Return the [x, y] coordinate for the center point of the cell that contains the specified text.  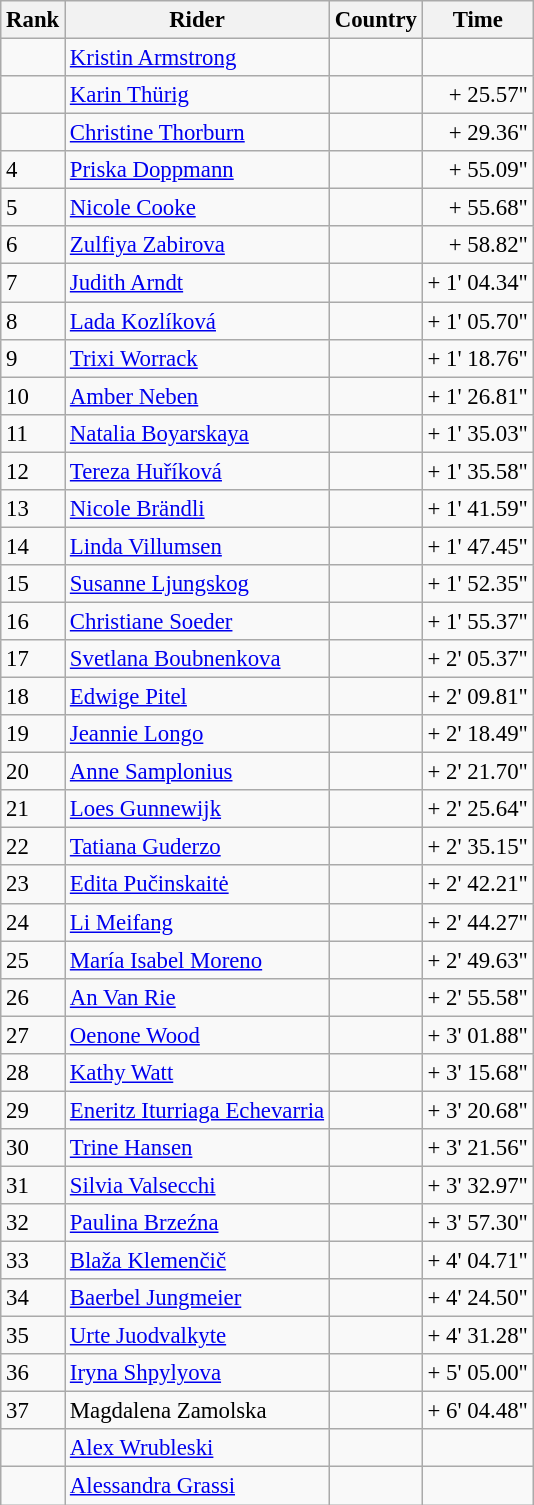
+ 2' 55.58" [478, 997]
Time [478, 20]
Edita Pučinskaitė [198, 885]
+ 1' 26.81" [478, 396]
+ 55.09" [478, 170]
+ 2' 44.27" [478, 922]
27 [33, 1035]
Karin Thürig [198, 95]
+ 2' 09.81" [478, 697]
Rider [198, 20]
9 [33, 358]
Trixi Worrack [198, 358]
Urte Juodvalkyte [198, 1336]
14 [33, 546]
6 [33, 245]
Susanne Ljungskog [198, 584]
10 [33, 396]
Kristin Armstrong [198, 58]
+ 2' 21.70" [478, 772]
+ 1' 05.70" [478, 321]
Oenone Wood [198, 1035]
35 [33, 1336]
4 [33, 170]
Natalia Boyarskaya [198, 433]
Jeannie Longo [198, 734]
+ 6' 04.48" [478, 1411]
Lada Kozlíková [198, 321]
+ 3' 57.30" [478, 1223]
Alessandra Grassi [198, 1486]
Paulina Brzeźna [198, 1223]
19 [33, 734]
Blaža Klemenčič [198, 1261]
+ 3' 20.68" [478, 1110]
17 [33, 659]
13 [33, 509]
Iryna Shpylyova [198, 1373]
Zulfiya Zabirova [198, 245]
Eneritz Iturriaga Echevarria [198, 1110]
+ 29.36" [478, 133]
+ 58.82" [478, 245]
+ 4' 04.71" [478, 1261]
28 [33, 1073]
Silvia Valsecchi [198, 1185]
31 [33, 1185]
24 [33, 922]
7 [33, 283]
Svetlana Boubnenkova [198, 659]
+ 1' 35.58" [478, 471]
+ 1' 35.03" [478, 433]
+ 2' 25.64" [478, 809]
+ 1' 47.45" [478, 546]
+ 5' 05.00" [478, 1373]
+ 3' 32.97" [478, 1185]
22 [33, 847]
21 [33, 809]
Christiane Soeder [198, 621]
29 [33, 1110]
Linda Villumsen [198, 546]
+ 4' 31.28" [478, 1336]
+ 3' 15.68" [478, 1073]
11 [33, 433]
36 [33, 1373]
+ 1' 55.37" [478, 621]
5 [33, 208]
34 [33, 1298]
18 [33, 697]
+ 1' 41.59" [478, 509]
+ 1' 18.76" [478, 358]
37 [33, 1411]
33 [33, 1261]
Country [376, 20]
20 [33, 772]
Nicole Cooke [198, 208]
+ 25.57" [478, 95]
+ 2' 49.63" [478, 960]
8 [33, 321]
Priska Doppmann [198, 170]
12 [33, 471]
+ 55.68" [478, 208]
+ 4' 24.50" [478, 1298]
Loes Gunnewijk [198, 809]
Edwige Pitel [198, 697]
32 [33, 1223]
+ 2' 18.49" [478, 734]
+ 2' 05.37" [478, 659]
Judith Arndt [198, 283]
Amber Neben [198, 396]
Trine Hansen [198, 1148]
15 [33, 584]
26 [33, 997]
+ 3' 01.88" [478, 1035]
Tatiana Guderzo [198, 847]
25 [33, 960]
An Van Rie [198, 997]
+ 2' 35.15" [478, 847]
Baerbel Jungmeier [198, 1298]
16 [33, 621]
María Isabel Moreno [198, 960]
Christine Thorburn [198, 133]
Tereza Huříková [198, 471]
Kathy Watt [198, 1073]
Anne Samplonius [198, 772]
+ 1' 04.34" [478, 283]
Li Meifang [198, 922]
Nicole Brändli [198, 509]
+ 1' 52.35" [478, 584]
+ 2' 42.21" [478, 885]
Rank [33, 20]
Magdalena Zamolska [198, 1411]
+ 3' 21.56" [478, 1148]
30 [33, 1148]
23 [33, 885]
Alex Wrubleski [198, 1449]
